Return (x, y) of the center of cell containing provided text 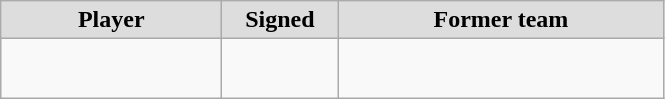
Former team (501, 20)
Player (112, 20)
Signed (280, 20)
